For the text-containing cell, return its midpoint in [x, y] coordinate format. 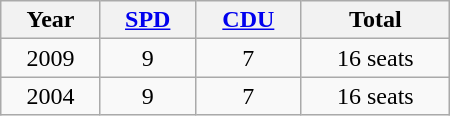
CDU [248, 20]
Total [375, 20]
2009 [50, 58]
SPD [148, 20]
Year [50, 20]
2004 [50, 96]
